Return (X, Y) of the center of cell containing provided text 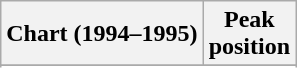
Chart (1994–1995) (102, 34)
Peakposition (249, 34)
